Output the [x, y] coordinate of the center of the cell containing the given text.  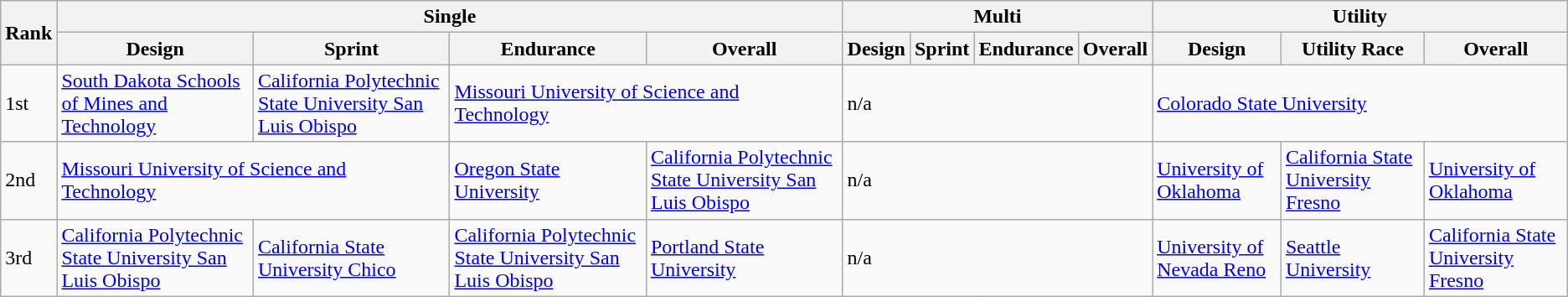
3rd [28, 258]
Utility Race [1352, 49]
Seattle University [1352, 258]
Oregon State University [548, 180]
University of Nevada Reno [1217, 258]
Utility [1360, 17]
Portland State University [744, 258]
California State University Chico [352, 258]
South Dakota Schools of Mines and Technology [156, 103]
Single [450, 17]
Colorado State University [1360, 103]
Multi [998, 17]
2nd [28, 180]
Rank [28, 33]
1st [28, 103]
